From the cell containing the given text, extract its center point as [X, Y] coordinate. 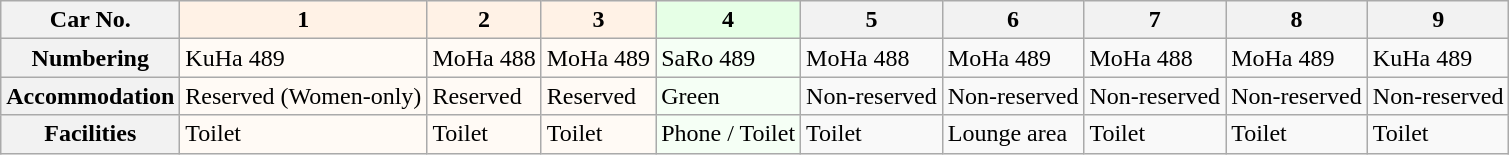
5 [872, 20]
Phone / Toilet [728, 134]
Accommodation [90, 96]
Green [728, 96]
2 [484, 20]
Facilities [90, 134]
6 [1013, 20]
3 [598, 20]
Numbering [90, 58]
9 [1438, 20]
Reserved (Women-only) [304, 96]
Car No. [90, 20]
8 [1297, 20]
SaRo 489 [728, 58]
1 [304, 20]
Lounge area [1013, 134]
4 [728, 20]
7 [1155, 20]
